Output the (x, y) coordinate of the center of the cell containing the given text.  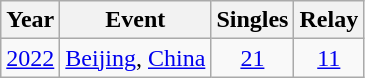
Year (30, 20)
2022 (30, 58)
11 (329, 58)
Singles (252, 20)
Beijing, China (136, 58)
Event (136, 20)
Relay (329, 20)
21 (252, 58)
